Locate the cell with the specified text and output its [x, y] center coordinate. 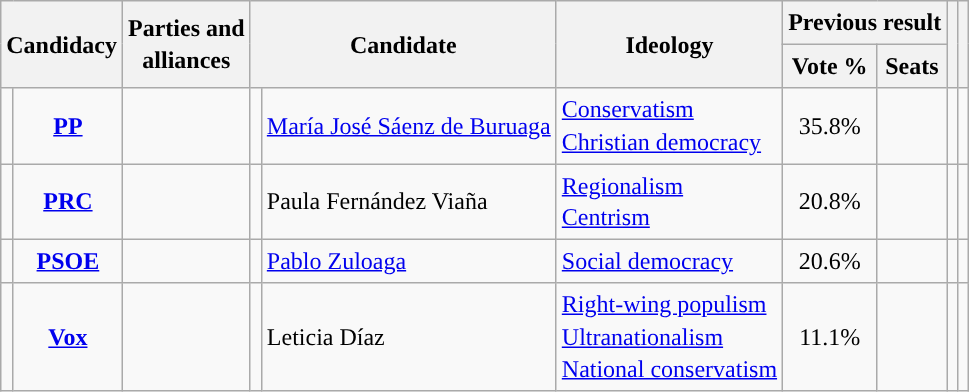
PSOE [68, 260]
RegionalismCentrism [669, 202]
35.8% [830, 126]
20.6% [830, 260]
Pablo Zuloaga [408, 260]
Right-wing populismUltranationalismNational conservatism [669, 337]
PP [68, 126]
Ideology [669, 44]
Candidacy [62, 44]
Paula Fernández Viaña [408, 202]
Seats [912, 66]
Social democracy [669, 260]
Vox [68, 337]
María José Sáenz de Buruaga [408, 126]
Leticia Díaz [408, 337]
Parties andalliances [187, 44]
ConservatismChristian democracy [669, 126]
Previous result [865, 22]
PRC [68, 202]
11.1% [830, 337]
20.8% [830, 202]
Candidate [403, 44]
Vote % [830, 66]
